Return the [X, Y] coordinate for the center point of the cell that contains the specified text.  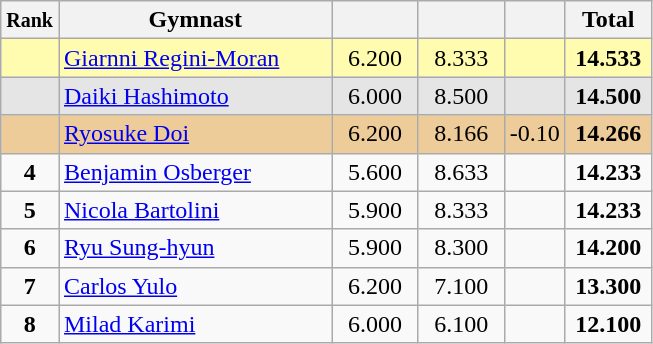
7.100 [461, 286]
8.500 [461, 96]
Rank [30, 20]
14.266 [608, 134]
Daiki Hashimoto [195, 96]
Benjamin Osberger [195, 172]
8 [30, 324]
8.166 [461, 134]
Gymnast [195, 20]
4 [30, 172]
Carlos Yulo [195, 286]
Total [608, 20]
Nicola Bartolini [195, 210]
5 [30, 210]
12.100 [608, 324]
Ryosuke Doi [195, 134]
14.500 [608, 96]
13.300 [608, 286]
Ryu Sung-hyun [195, 248]
8.300 [461, 248]
5.600 [375, 172]
8.633 [461, 172]
Giarnni Regini-Moran [195, 58]
7 [30, 286]
-0.10 [534, 134]
6 [30, 248]
14.533 [608, 58]
6.100 [461, 324]
Milad Karimi [195, 324]
14.200 [608, 248]
